Extract the (x, y) coordinate from the center of the cell holding the provided text.  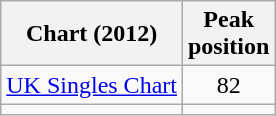
Chart (2012) (92, 34)
82 (228, 85)
Peakposition (228, 34)
UK Singles Chart (92, 85)
